Extract the (x, y) coordinate from the center of the cell holding the provided text.  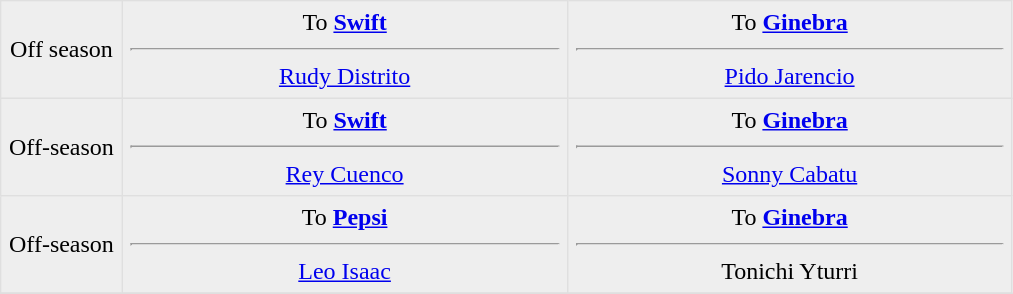
To GinebraSonny Cabatu (790, 147)
To SwiftRey Cuenco (344, 147)
To GinebraPido Jarencio (790, 50)
To GinebraTonichi Yturri (790, 245)
To PepsiLeo Isaac (344, 245)
Off season (62, 50)
To SwiftRudy Distrito (344, 50)
